From the cell containing the given text, extract its center point as (x, y) coordinate. 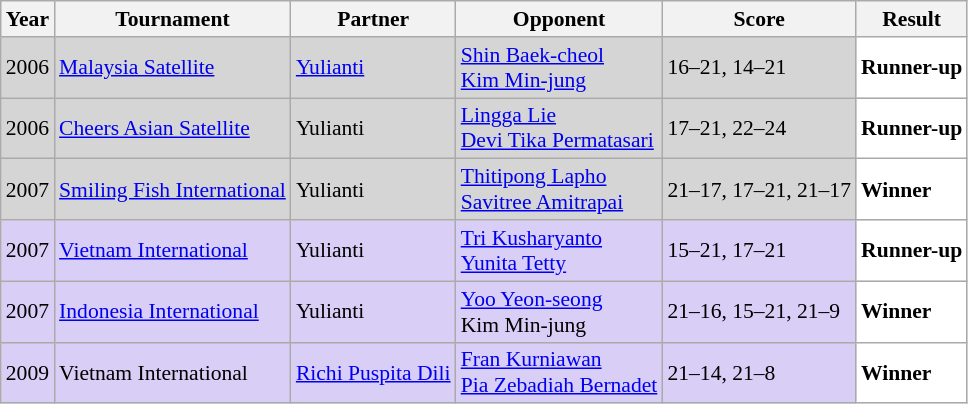
Score (759, 19)
Lingga Lie Devi Tika Permatasari (560, 128)
Shin Baek-cheol Kim Min-jung (560, 68)
Cheers Asian Satellite (172, 128)
Opponent (560, 19)
Richi Puspita Dili (374, 372)
Malaysia Satellite (172, 68)
Year (28, 19)
Indonesia International (172, 312)
Result (912, 19)
21–17, 17–21, 21–17 (759, 190)
Thitipong Lapho Savitree Amitrapai (560, 190)
17–21, 22–24 (759, 128)
16–21, 14–21 (759, 68)
Yoo Yeon-seong Kim Min-jung (560, 312)
21–14, 21–8 (759, 372)
21–16, 15–21, 21–9 (759, 312)
Partner (374, 19)
Smiling Fish International (172, 190)
Tri Kusharyanto Yunita Tetty (560, 250)
Tournament (172, 19)
15–21, 17–21 (759, 250)
Fran Kurniawan Pia Zebadiah Bernadet (560, 372)
2009 (28, 372)
